Identify which cell holds the provided text, then report its (X, Y) central coordinate. 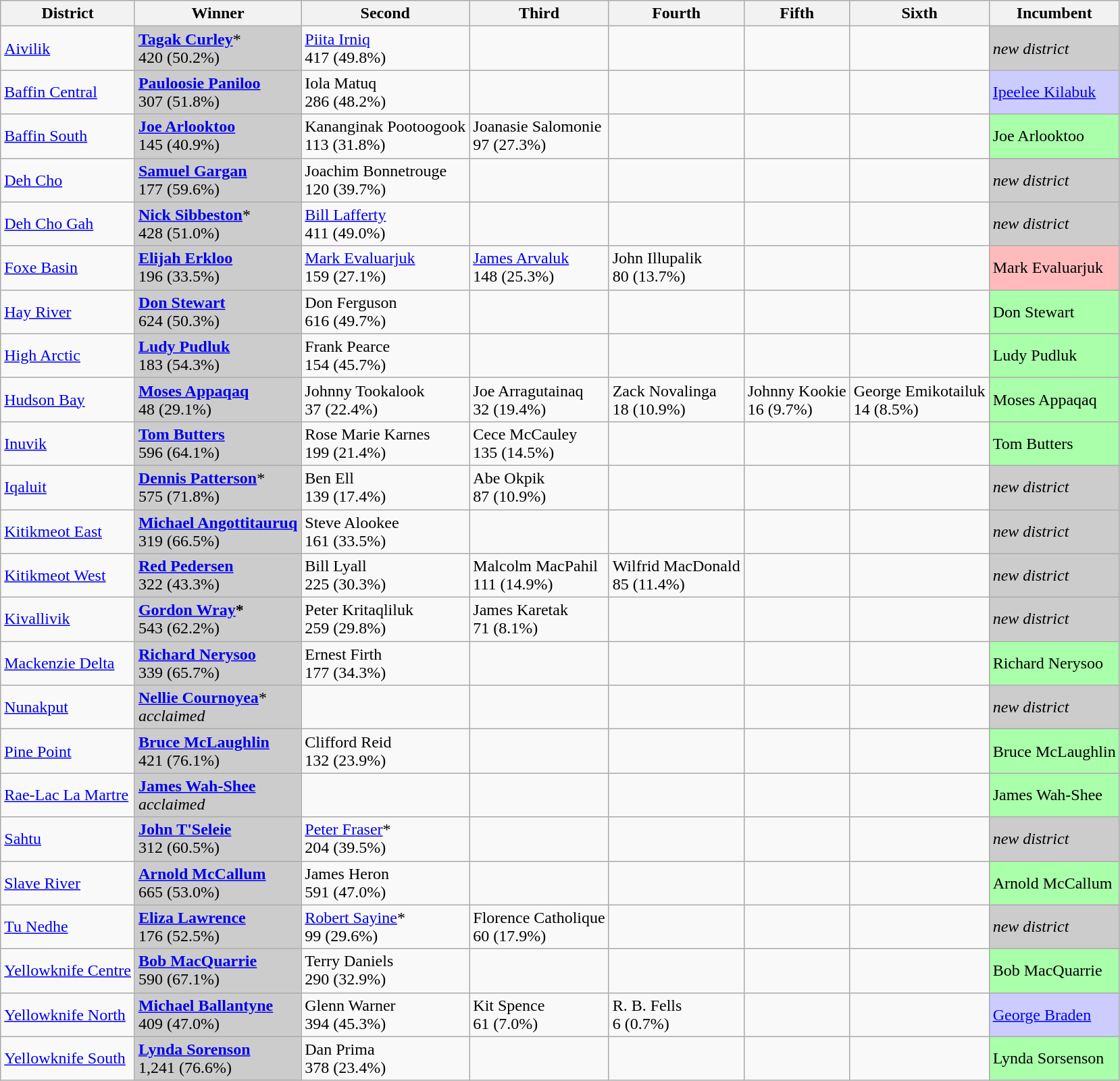
Steve Alookee161 (33.5%) (385, 531)
George Braden (1054, 1014)
Hay River (68, 312)
Wilfrid MacDonald85 (11.4%) (676, 575)
Richard Nerysoo339 (65.7%) (218, 663)
Abe Okpik87 (10.9%) (539, 487)
Zack Novalinga18 (10.9%) (676, 400)
Dennis Patterson*575 (71.8%) (218, 487)
Tu Nedhe (68, 926)
Peter Fraser*204 (39.5%) (385, 839)
District (68, 14)
Florence Catholique60 (17.9%) (539, 926)
Terry Daniels290 (32.9%) (385, 971)
Frank Pearce154 (45.7%) (385, 355)
Lynda Sorsenson (1054, 1059)
Kananginak Pootoogook113 (31.8%) (385, 136)
Bob MacQuarrie (1054, 971)
Baffin Central (68, 92)
Ben Ell139 (17.4%) (385, 487)
Tom Butters596 (64.1%) (218, 443)
Moses Appaqaq48 (29.1%) (218, 400)
Joe Arlooktoo145 (40.9%) (218, 136)
Arnold McCallum (1054, 883)
Deh Cho (68, 180)
Tom Butters (1054, 443)
Bill Lyall225 (30.3%) (385, 575)
Pine Point (68, 751)
Lynda Sorenson1,241 (76.6%) (218, 1059)
Aivilik (68, 49)
Ipeelee Kilabuk (1054, 92)
Michael Ballantyne409 (47.0%) (218, 1014)
Elijah Erkloo196 (33.5%) (218, 267)
R. B. Fells6 (0.7%) (676, 1014)
High Arctic (68, 355)
Sixth (919, 14)
Inuvik (68, 443)
Kit Spence61 (7.0%) (539, 1014)
Foxe Basin (68, 267)
Yellowknife North (68, 1014)
Second (385, 14)
Don Ferguson616 (49.7%) (385, 312)
Mackenzie Delta (68, 663)
Nick Sibbeston*428 (51.0%) (218, 224)
Kitikmeot West (68, 575)
Yellowknife Centre (68, 971)
James Heron591 (47.0%) (385, 883)
Mark Evaluarjuk159 (27.1%) (385, 267)
Piita Irniq417 (49.8%) (385, 49)
Don Stewart624 (50.3%) (218, 312)
Red Pedersen322 (43.3%) (218, 575)
Winner (218, 14)
Iqaluit (68, 487)
Joachim Bonnetrouge120 (39.7%) (385, 180)
Bill Lafferty411 (49.0%) (385, 224)
Fifth (797, 14)
Ludy Pudluk (1054, 355)
Hudson Bay (68, 400)
Joe Arragutainaq32 (19.4%) (539, 400)
Clifford Reid132 (23.9%) (385, 751)
Moses Appaqaq (1054, 400)
Sahtu (68, 839)
John T'Seleie312 (60.5%) (218, 839)
Kivallivik (68, 620)
Kitikmeot East (68, 531)
Fourth (676, 14)
Arnold McCallum665 (53.0%) (218, 883)
Baffin South (68, 136)
James Wah-Shee (1054, 795)
Ludy Pudluk183 (54.3%) (218, 355)
Slave River (68, 883)
Joe Arlooktoo (1054, 136)
Yellowknife South (68, 1059)
Nellie Cournoyea*acclaimed (218, 708)
Samuel Gargan177 (59.6%) (218, 180)
Peter Kritaqliluk259 (29.8%) (385, 620)
Johnny Kookie16 (9.7%) (797, 400)
Ernest Firth177 (34.3%) (385, 663)
Bruce McLaughlin421 (76.1%) (218, 751)
James Arvaluk148 (25.3%) (539, 267)
Tagak Curley*420 (50.2%) (218, 49)
Robert Sayine*99 (29.6%) (385, 926)
Richard Nerysoo (1054, 663)
Iola Matuq286 (48.2%) (385, 92)
Mark Evaluarjuk (1054, 267)
Incumbent (1054, 14)
Gordon Wray*543 (62.2%) (218, 620)
Malcolm MacPahil111 (14.9%) (539, 575)
John Illupalik80 (13.7%) (676, 267)
Cece McCauley135 (14.5%) (539, 443)
Eliza Lawrence176 (52.5%) (218, 926)
Glenn Warner394 (45.3%) (385, 1014)
Rose Marie Karnes199 (21.4%) (385, 443)
George Emikotailuk14 (8.5%) (919, 400)
Pauloosie Paniloo307 (51.8%) (218, 92)
Don Stewart (1054, 312)
Rae-Lac La Martre (68, 795)
Bruce McLaughlin (1054, 751)
Michael Angottitauruq319 (66.5%) (218, 531)
Third (539, 14)
Dan Prima378 (23.4%) (385, 1059)
Deh Cho Gah (68, 224)
Bob MacQuarrie590 (67.1%) (218, 971)
James Wah-Sheeacclaimed (218, 795)
Joanasie Salomonie97 (27.3%) (539, 136)
Nunakput (68, 708)
Johnny Tookalook37 (22.4%) (385, 400)
James Karetak71 (8.1%) (539, 620)
